Output the (x, y) coordinate of the center of the cell containing the given text.  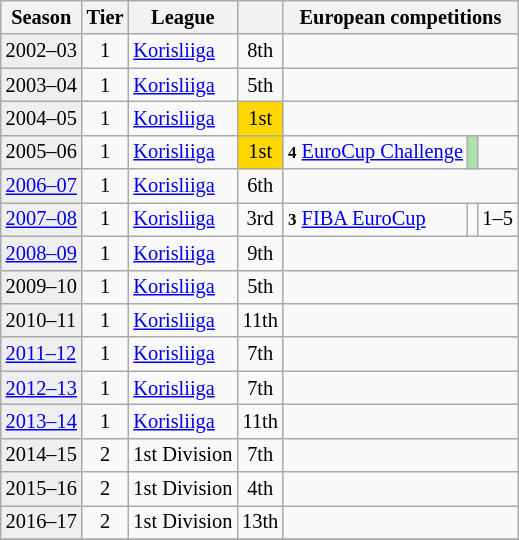
2006–07 (42, 186)
2009–10 (42, 287)
1–5 (497, 219)
3 FIBA EuroCup (376, 219)
3rd (260, 219)
2010–11 (42, 320)
2016–17 (42, 522)
2011–12 (42, 354)
2004–05 (42, 118)
8th (260, 51)
4 EuroCup Challenge (376, 152)
2013–14 (42, 421)
2005–06 (42, 152)
Tier (106, 17)
European competitions (400, 17)
Season (42, 17)
6th (260, 186)
2014–15 (42, 455)
2003–04 (42, 85)
2002–03 (42, 51)
2015–16 (42, 489)
4th (260, 489)
2008–09 (42, 253)
League (182, 17)
2007–08 (42, 219)
2012–13 (42, 388)
9th (260, 253)
13th (260, 522)
